From the cell containing the given text, extract its center point as [X, Y] coordinate. 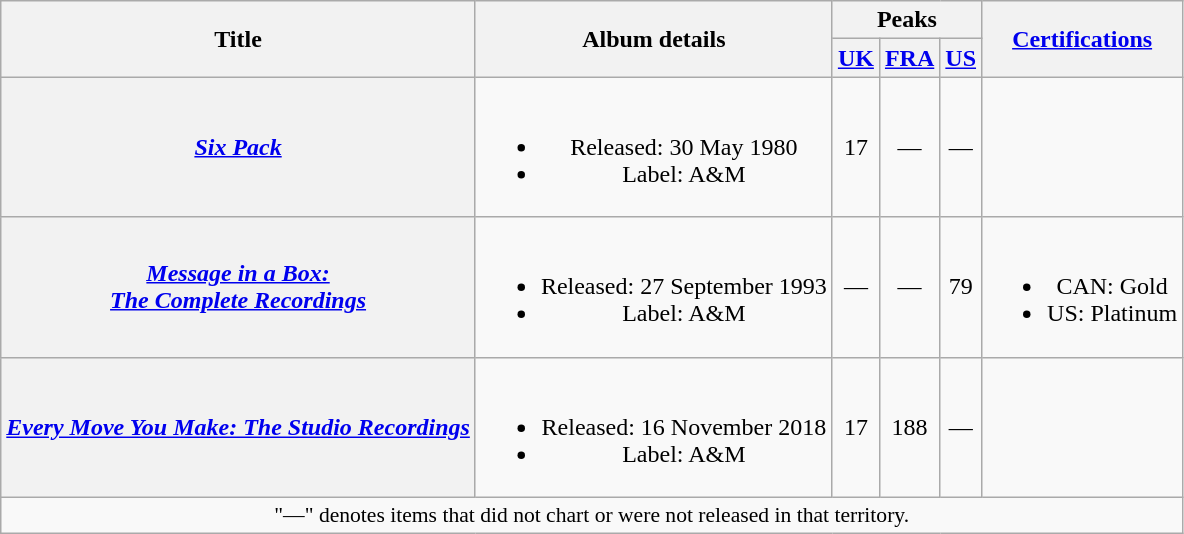
Title [238, 39]
Released: 30 May 1980Label: A&M [654, 147]
Every Move You Make: The Studio Recordings [238, 427]
79 [961, 287]
Peaks [906, 20]
CAN: GoldUS: Platinum [1082, 287]
Released: 27 September 1993Label: A&M [654, 287]
Album details [654, 39]
US [961, 58]
Message in a Box:The Complete Recordings [238, 287]
Certifications [1082, 39]
UK [856, 58]
Released: 16 November 2018Label: A&M [654, 427]
"—" denotes items that did not chart or were not released in that territory. [592, 515]
188 [909, 427]
Six Pack [238, 147]
FRA [909, 58]
